Identify which cell holds the provided text, then report its (x, y) central coordinate. 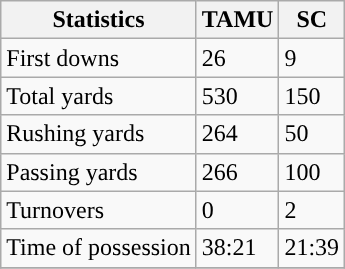
0 (238, 210)
9 (312, 58)
26 (238, 58)
Total yards (99, 96)
150 (312, 96)
38:21 (238, 248)
50 (312, 134)
Statistics (99, 20)
100 (312, 172)
530 (238, 96)
264 (238, 134)
First downs (99, 58)
TAMU (238, 20)
SC (312, 20)
Rushing yards (99, 134)
2 (312, 210)
Turnovers (99, 210)
21:39 (312, 248)
Passing yards (99, 172)
Time of possession (99, 248)
266 (238, 172)
